Provide the [x, y] coordinate of the cell's center where the given text is located.  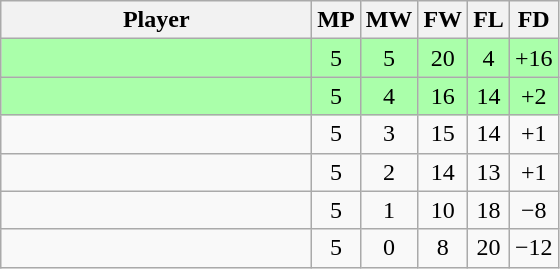
FW [443, 20]
Player [156, 20]
+16 [534, 58]
3 [389, 134]
13 [489, 172]
16 [443, 96]
MW [389, 20]
FD [534, 20]
MP [336, 20]
18 [489, 210]
−12 [534, 248]
−8 [534, 210]
10 [443, 210]
15 [443, 134]
2 [389, 172]
+2 [534, 96]
1 [389, 210]
8 [443, 248]
FL [489, 20]
0 [389, 248]
